Return (X, Y) of the center of cell containing provided text 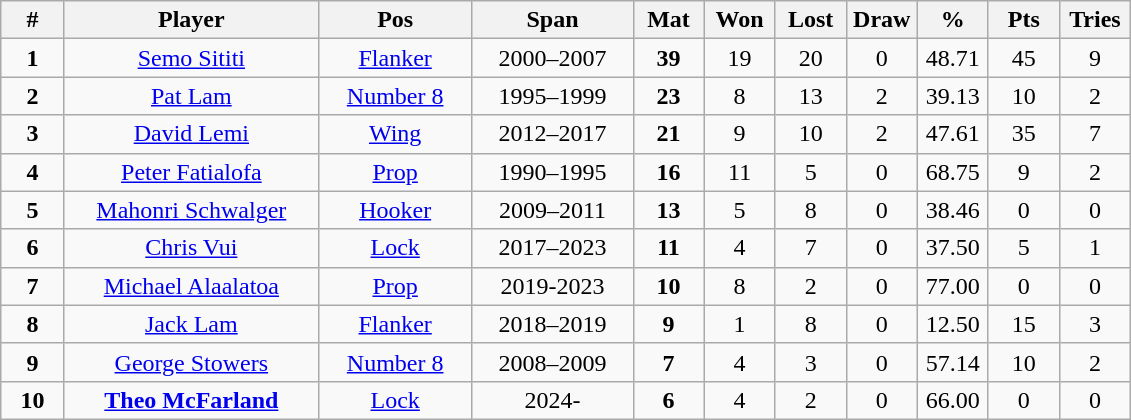
Won (740, 20)
2017–2023 (552, 248)
39.13 (952, 96)
2009–2011 (552, 210)
68.75 (952, 172)
45 (1024, 58)
Theo McFarland (191, 400)
12.50 (952, 324)
19 (740, 58)
38.46 (952, 210)
20 (810, 58)
Peter Fatialofa (191, 172)
Mat (668, 20)
2018–2019 (552, 324)
Wing (395, 134)
2012–2017 (552, 134)
15 (1024, 324)
Jack Lam (191, 324)
Pos (395, 20)
Tries (1094, 20)
% (952, 20)
23 (668, 96)
George Stowers (191, 362)
# (33, 20)
77.00 (952, 286)
Mahonri Schwalger (191, 210)
David Lemi (191, 134)
Draw (882, 20)
Semo Sititi (191, 58)
66.00 (952, 400)
Hooker (395, 210)
39 (668, 58)
57.14 (952, 362)
Michael Alaalatoa (191, 286)
2024- (552, 400)
47.61 (952, 134)
1995–1999 (552, 96)
Span (552, 20)
Player (191, 20)
37.50 (952, 248)
Pts (1024, 20)
16 (668, 172)
21 (668, 134)
Pat Lam (191, 96)
Lost (810, 20)
Chris Vui (191, 248)
35 (1024, 134)
2019-2023 (552, 286)
1990–1995 (552, 172)
2008–2009 (552, 362)
48.71 (952, 58)
2000–2007 (552, 58)
